Provide the (X, Y) coordinate of the cell's center where the given text is located.  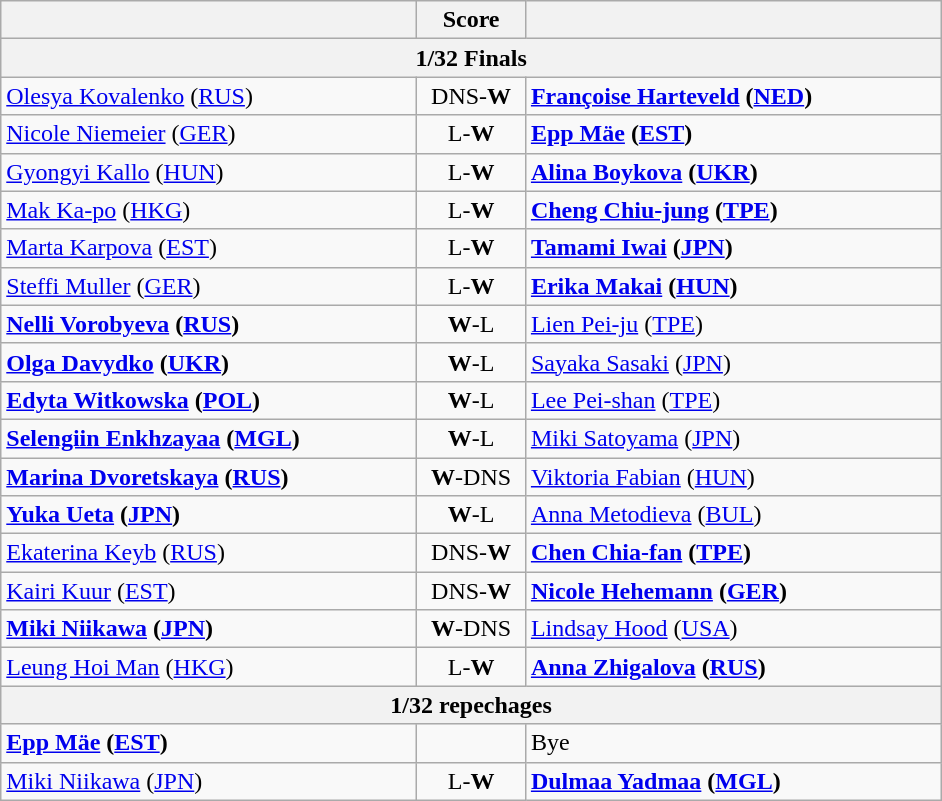
Olga Davydko (UKR) (209, 362)
Marina Dvoretskaya (RUS) (209, 477)
Dulmaa Yadmaa (MGL) (733, 781)
Gyongyi Kallo (HUN) (209, 172)
Anna Zhigalova (RUS) (733, 667)
1/32 Finals (472, 58)
Nelli Vorobyeva (RUS) (209, 324)
Steffi Muller (GER) (209, 286)
Ekaterina Keyb (RUS) (209, 553)
1/32 repechages (472, 705)
Miki Satoyama (JPN) (733, 438)
Chen Chia-fan (TPE) (733, 553)
Mak Ka-po (HKG) (209, 210)
Marta Karpova (EST) (209, 248)
Nicole Hehemann (GER) (733, 591)
Edyta Witkowska (POL) (209, 400)
Cheng Chiu-jung (TPE) (733, 210)
Olesya Kovalenko (RUS) (209, 96)
Lien Pei-ju (TPE) (733, 324)
Bye (733, 743)
Erika Makai (HUN) (733, 286)
Lee Pei-shan (TPE) (733, 400)
Lindsay Hood (USA) (733, 629)
Kairi Kuur (EST) (209, 591)
Leung Hoi Man (HKG) (209, 667)
Anna Metodieva (BUL) (733, 515)
Score (472, 20)
Yuka Ueta (JPN) (209, 515)
Françoise Harteveld (NED) (733, 96)
Sayaka Sasaki (JPN) (733, 362)
Selengiin Enkhzayaa (MGL) (209, 438)
Nicole Niemeier (GER) (209, 134)
Alina Boykova (UKR) (733, 172)
Tamami Iwai (JPN) (733, 248)
Viktoria Fabian (HUN) (733, 477)
